For the text-containing cell, return its midpoint in [X, Y] coordinate format. 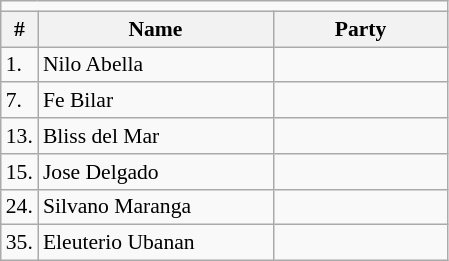
Nilo Abella [156, 65]
35. [20, 243]
13. [20, 136]
Silvano Maranga [156, 207]
Fe Bilar [156, 101]
24. [20, 207]
7. [20, 101]
1. [20, 65]
Eleuterio Ubanan [156, 243]
Bliss del Mar [156, 136]
Jose Delgado [156, 172]
# [20, 29]
Name [156, 29]
Party [360, 29]
15. [20, 172]
